Return (x, y) of the center of cell containing provided text 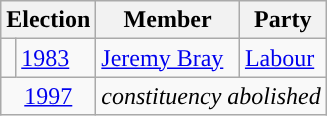
Member (168, 20)
1997 (48, 96)
Party (282, 20)
1983 (56, 58)
Labour (282, 58)
Jeremy Bray (168, 58)
Election (48, 20)
constituency abolished (211, 96)
